Return the (X, Y) coordinate for the center point of the cell that contains the specified text.  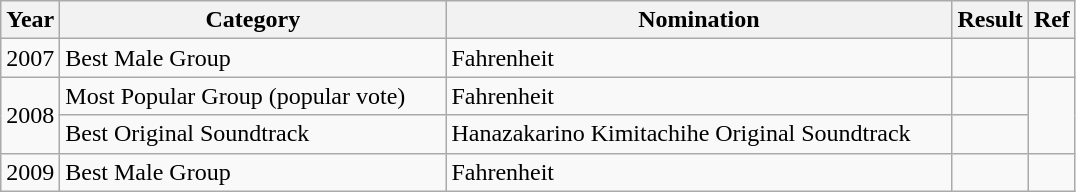
Most Popular Group (popular vote) (253, 96)
Category (253, 20)
Hanazakarino Kimitachihe Original Soundtrack (699, 134)
Best Original Soundtrack (253, 134)
Year (30, 20)
Ref (1052, 20)
Nomination (699, 20)
2009 (30, 172)
2008 (30, 115)
2007 (30, 58)
Result (990, 20)
